Return [x, y] of the center of cell containing provided text 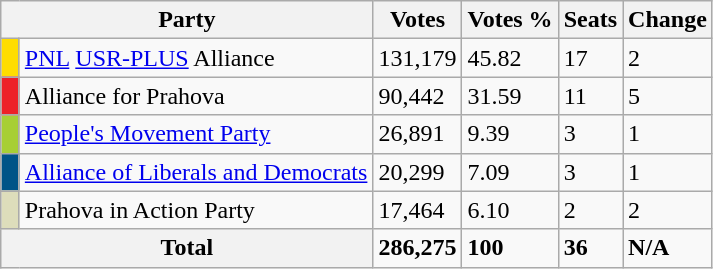
Alliance of Liberals and Democrats [196, 172]
Prahova in Action Party [196, 210]
People's Movement Party [196, 134]
11 [590, 96]
Total [187, 248]
Votes [418, 20]
45.82 [510, 58]
Votes % [510, 20]
286,275 [418, 248]
7.09 [510, 172]
90,442 [418, 96]
Seats [590, 20]
26,891 [418, 134]
Party [187, 20]
6.10 [510, 210]
36 [590, 248]
5 [668, 96]
100 [510, 248]
N/A [668, 248]
17 [590, 58]
17,464 [418, 210]
9.39 [510, 134]
131,179 [418, 58]
31.59 [510, 96]
Change [668, 20]
Alliance for Prahova [196, 96]
PNL USR-PLUS Alliance [196, 58]
20,299 [418, 172]
